Scan for the cell matching the given text and deliver its (x, y) coordinate at center. 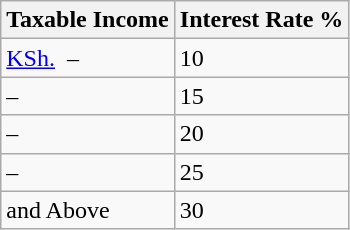
Interest Rate % (262, 20)
10 (262, 58)
15 (262, 96)
Taxable Income (88, 20)
KSh. – (88, 58)
20 (262, 134)
25 (262, 172)
30 (262, 210)
and Above (88, 210)
